Scan for the cell matching the given text and deliver its (x, y) coordinate at center. 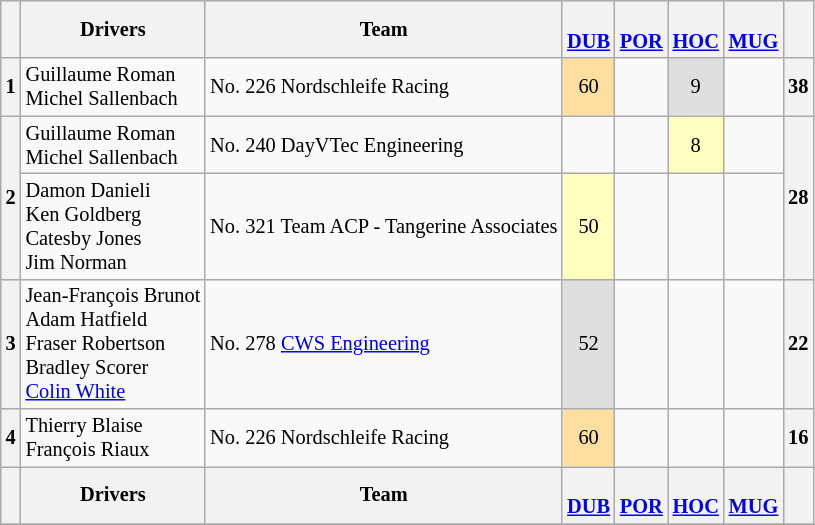
50 (588, 226)
9 (696, 87)
28 (798, 198)
Damon Danieli Ken Goldberg Catesby Jones Jim Norman (114, 226)
4 (11, 438)
No. 240 DayVTec Engineering (384, 145)
1 (11, 87)
38 (798, 87)
8 (696, 145)
16 (798, 438)
22 (798, 344)
Thierry Blaise François Riaux (114, 438)
2 (11, 198)
No. 321 Team ACP - Tangerine Associates (384, 226)
No. 278 CWS Engineering (384, 344)
52 (588, 344)
3 (11, 344)
Jean-François Brunot Adam Hatfield Fraser Robertson Bradley Scorer Colin White (114, 344)
